Extract the (X, Y) coordinate from the center of the cell holding the provided text.  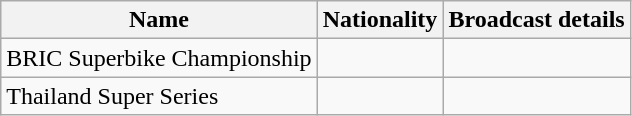
Broadcast details (536, 20)
BRIC Superbike Championship (159, 58)
Name (159, 20)
Thailand Super Series (159, 96)
Nationality (380, 20)
